Extract the (X, Y) coordinate from the center of the cell holding the provided text.  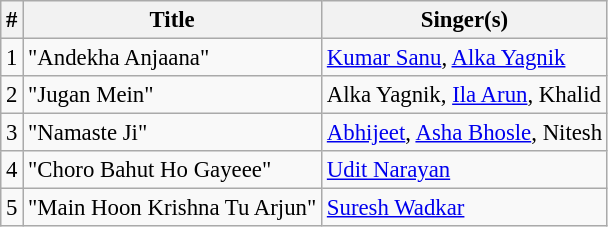
Udit Narayan (465, 170)
Singer(s) (465, 20)
Alka Yagnik, Ila Arun, Khalid (465, 95)
"Main Hoon Krishna Tu Arjun" (172, 208)
# (12, 20)
Kumar Sanu, Alka Yagnik (465, 58)
"Jugan Mein" (172, 95)
5 (12, 208)
"Andekha Anjaana" (172, 58)
Title (172, 20)
3 (12, 133)
"Namaste Ji" (172, 133)
Abhijeet, Asha Bhosle, Nitesh (465, 133)
Suresh Wadkar (465, 208)
"Choro Bahut Ho Gayeee" (172, 170)
1 (12, 58)
4 (12, 170)
2 (12, 95)
